Pinpoint the cell where the given text exists, returning its (x, y) midpoint coordinate. 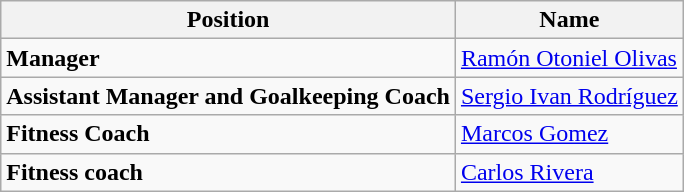
Marcos Gomez (569, 134)
Name (569, 20)
Sergio Ivan Rodríguez (569, 96)
Ramón Otoniel Olivas (569, 58)
Assistant Manager and Goalkeeping Coach (228, 96)
Fitness Coach (228, 134)
Manager (228, 58)
Carlos Rivera (569, 172)
Fitness coach (228, 172)
Position (228, 20)
